Pinpoint the cell where the given text exists, returning its [X, Y] midpoint coordinate. 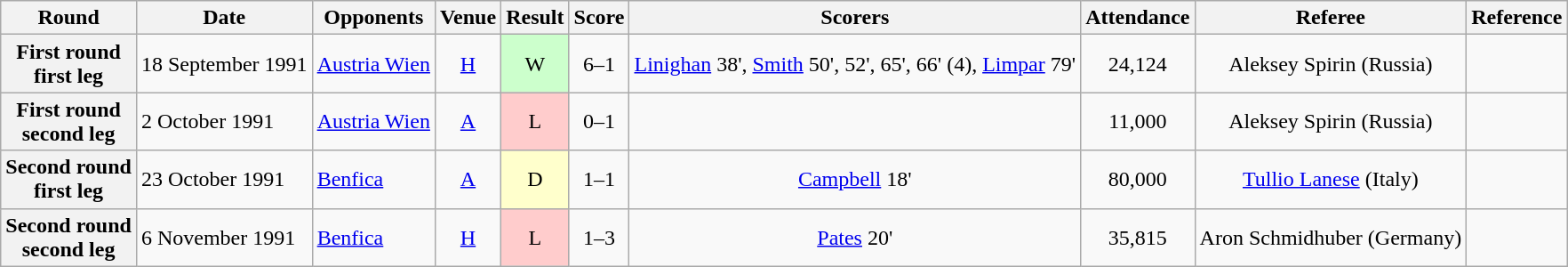
Scorers [855, 18]
6 November 1991 [224, 237]
Pates 20' [855, 237]
18 September 1991 [224, 64]
23 October 1991 [224, 180]
1–1 [599, 180]
Tullio Lanese (Italy) [1331, 180]
Date [224, 18]
Linighan 38', Smith 50', 52', 65', 66' (4), Limpar 79' [855, 64]
35,815 [1138, 237]
First roundsecond leg [69, 121]
80,000 [1138, 180]
Aron Schmidhuber (Germany) [1331, 237]
Opponents [373, 18]
Score [599, 18]
11,000 [1138, 121]
Attendance [1138, 18]
6–1 [599, 64]
Result [535, 18]
Venue [468, 18]
Second roundfirst leg [69, 180]
Second roundsecond leg [69, 237]
D [535, 180]
First roundfirst leg [69, 64]
1–3 [599, 237]
Reference [1516, 18]
0–1 [599, 121]
Round [69, 18]
Referee [1331, 18]
2 October 1991 [224, 121]
W [535, 64]
24,124 [1138, 64]
Campbell 18' [855, 180]
